Locate the cell with the specified text and output its [X, Y] center coordinate. 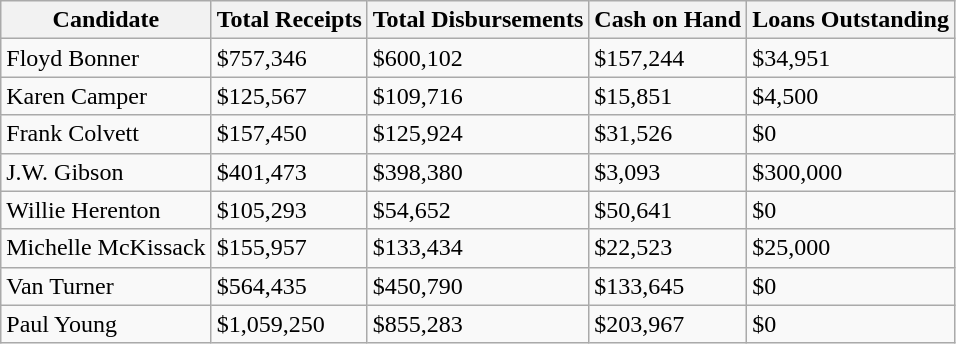
$125,567 [289, 96]
$105,293 [289, 210]
$15,851 [668, 96]
Willie Herenton [106, 210]
$109,716 [478, 96]
$157,244 [668, 58]
$564,435 [289, 286]
$155,957 [289, 248]
Paul Young [106, 324]
Total Receipts [289, 20]
Loans Outstanding [851, 20]
J.W. Gibson [106, 172]
$50,641 [668, 210]
$398,380 [478, 172]
Van Turner [106, 286]
Floyd Bonner [106, 58]
$54,652 [478, 210]
Frank Colvett [106, 134]
$25,000 [851, 248]
$757,346 [289, 58]
$31,526 [668, 134]
$450,790 [478, 286]
Candidate [106, 20]
Michelle McKissack [106, 248]
$300,000 [851, 172]
$401,473 [289, 172]
$855,283 [478, 324]
Cash on Hand [668, 20]
$125,924 [478, 134]
Total Disbursements [478, 20]
$203,967 [668, 324]
$3,093 [668, 172]
$34,951 [851, 58]
$133,645 [668, 286]
Karen Camper [106, 96]
$133,434 [478, 248]
$1,059,250 [289, 324]
$4,500 [851, 96]
$600,102 [478, 58]
$157,450 [289, 134]
$22,523 [668, 248]
